For the text-containing cell, return its midpoint in [x, y] coordinate format. 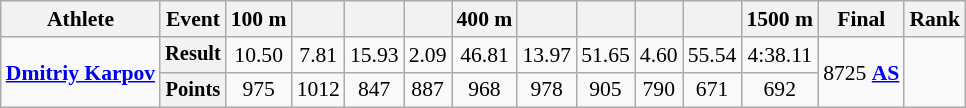
13.97 [546, 55]
905 [606, 90]
2.09 [428, 55]
4.60 [659, 55]
Dmitriy Karpov [80, 72]
1500 m [780, 19]
1012 [318, 90]
8725 AS [861, 72]
4:38.11 [780, 55]
7.81 [318, 55]
Rank [934, 19]
692 [780, 90]
978 [546, 90]
55.54 [712, 55]
671 [712, 90]
15.93 [374, 55]
Event [193, 19]
Athlete [80, 19]
Final [861, 19]
968 [485, 90]
847 [374, 90]
46.81 [485, 55]
100 m [259, 19]
400 m [485, 19]
887 [428, 90]
Points [193, 90]
790 [659, 90]
51.65 [606, 55]
Result [193, 55]
10.50 [259, 55]
975 [259, 90]
